Return [x, y] of the center of cell containing provided text 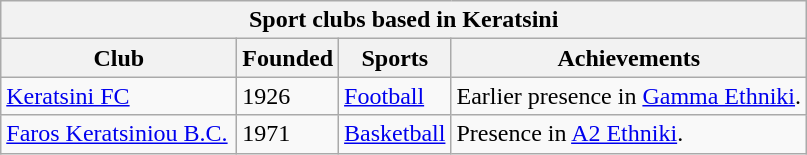
Presence in A2 Ethniki. [629, 134]
Keratsini FC [119, 96]
1971 [288, 134]
Club [119, 58]
Earlier presence in Gamma Ethniki. [629, 96]
Faros Keratsiniou B.C. [119, 134]
Founded [288, 58]
1926 [288, 96]
Sports [395, 58]
Sport clubs based in Keratsini [404, 20]
Achievements [629, 58]
Basketball [395, 134]
Football [395, 96]
